Return [x, y] of the center of cell containing provided text 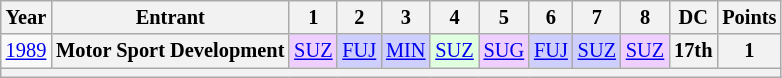
Year [26, 17]
Points [749, 17]
17th [693, 51]
MIN [406, 51]
5 [504, 17]
SUG [504, 51]
1989 [26, 51]
Motor Sport Development [170, 51]
3 [406, 17]
DC [693, 17]
Entrant [170, 17]
4 [454, 17]
7 [597, 17]
6 [551, 17]
8 [645, 17]
2 [359, 17]
